Scan for the cell matching the given text and deliver its (X, Y) coordinate at center. 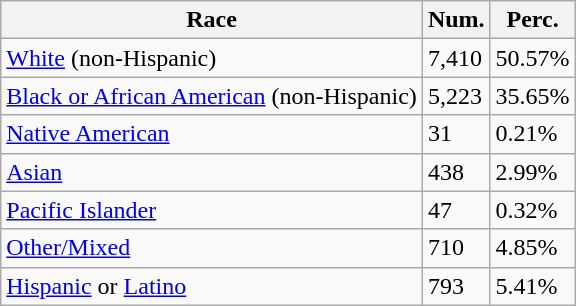
Native American (212, 134)
Pacific Islander (212, 210)
White (non-Hispanic) (212, 58)
2.99% (532, 172)
Other/Mixed (212, 248)
5.41% (532, 286)
4.85% (532, 248)
7,410 (456, 58)
Race (212, 20)
Perc. (532, 20)
Asian (212, 172)
47 (456, 210)
Hispanic or Latino (212, 286)
Num. (456, 20)
0.32% (532, 210)
Black or African American (non-Hispanic) (212, 96)
50.57% (532, 58)
438 (456, 172)
35.65% (532, 96)
5,223 (456, 96)
31 (456, 134)
793 (456, 286)
0.21% (532, 134)
710 (456, 248)
